From the cell containing the given text, extract its center point as (x, y) coordinate. 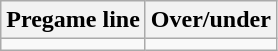
Over/under (210, 20)
Pregame line (74, 20)
